Scan for the cell matching the given text and deliver its (x, y) coordinate at center. 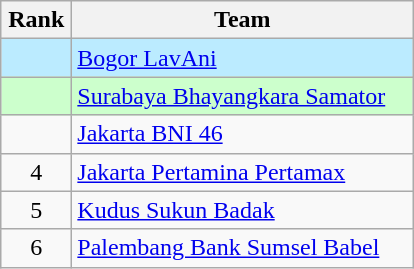
Palembang Bank Sumsel Babel (242, 248)
5 (36, 210)
4 (36, 172)
Bogor LavAni (242, 58)
6 (36, 248)
Rank (36, 20)
Kudus Sukun Badak (242, 210)
Team (242, 20)
Jakarta Pertamina Pertamax (242, 172)
Jakarta BNI 46 (242, 134)
Surabaya Bhayangkara Samator (242, 96)
